Locate the cell with the specified text and output its [x, y] center coordinate. 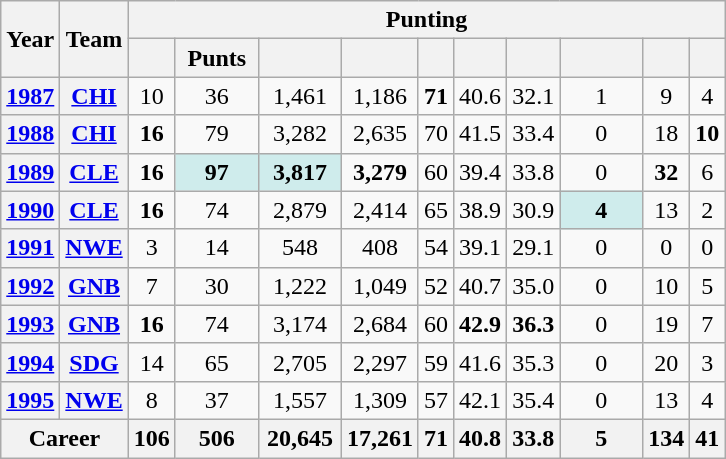
3,279 [380, 172]
1987 [30, 96]
1 [602, 96]
1988 [30, 134]
2,414 [380, 210]
1993 [30, 324]
41.5 [480, 134]
30.9 [534, 210]
70 [436, 134]
20,645 [300, 438]
19 [666, 324]
1,222 [300, 286]
1,557 [300, 400]
3,282 [300, 134]
1992 [30, 286]
20 [666, 362]
Punts [216, 58]
2,879 [300, 210]
39.4 [480, 172]
2,297 [380, 362]
2 [708, 210]
1,461 [300, 96]
30 [216, 286]
8 [152, 400]
35.4 [534, 400]
2,635 [380, 134]
Year [30, 39]
6 [708, 172]
29.1 [534, 248]
40.7 [480, 286]
1990 [30, 210]
9 [666, 96]
2,684 [380, 324]
1994 [30, 362]
1,049 [380, 286]
54 [436, 248]
41.6 [480, 362]
41 [708, 438]
42.1 [480, 400]
1989 [30, 172]
35.0 [534, 286]
2,705 [300, 362]
18 [666, 134]
35.3 [534, 362]
42.9 [480, 324]
79 [216, 134]
548 [300, 248]
1995 [30, 400]
37 [216, 400]
Punting [426, 20]
134 [666, 438]
SDG [94, 362]
40.8 [480, 438]
32.1 [534, 96]
Career [64, 438]
17,261 [380, 438]
38.9 [480, 210]
3,817 [300, 172]
506 [216, 438]
408 [380, 248]
33.4 [534, 134]
36.3 [534, 324]
59 [436, 362]
1991 [30, 248]
52 [436, 286]
36 [216, 96]
1,186 [380, 96]
32 [666, 172]
40.6 [480, 96]
106 [152, 438]
39.1 [480, 248]
1,309 [380, 400]
97 [216, 172]
57 [436, 400]
Team [94, 39]
3,174 [300, 324]
